From the cell containing the given text, extract its center point as (X, Y) coordinate. 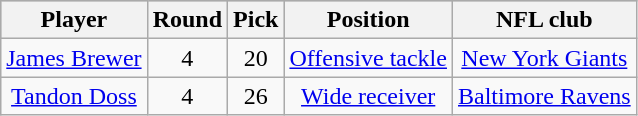
Position (368, 20)
NFL club (544, 20)
Player (74, 20)
Tandon Doss (74, 96)
Wide receiver (368, 96)
20 (256, 58)
Pick (256, 20)
New York Giants (544, 58)
Baltimore Ravens (544, 96)
James Brewer (74, 58)
Round (187, 20)
Offensive tackle (368, 58)
26 (256, 96)
